Extract the (X, Y) coordinate from the center of the cell holding the provided text.  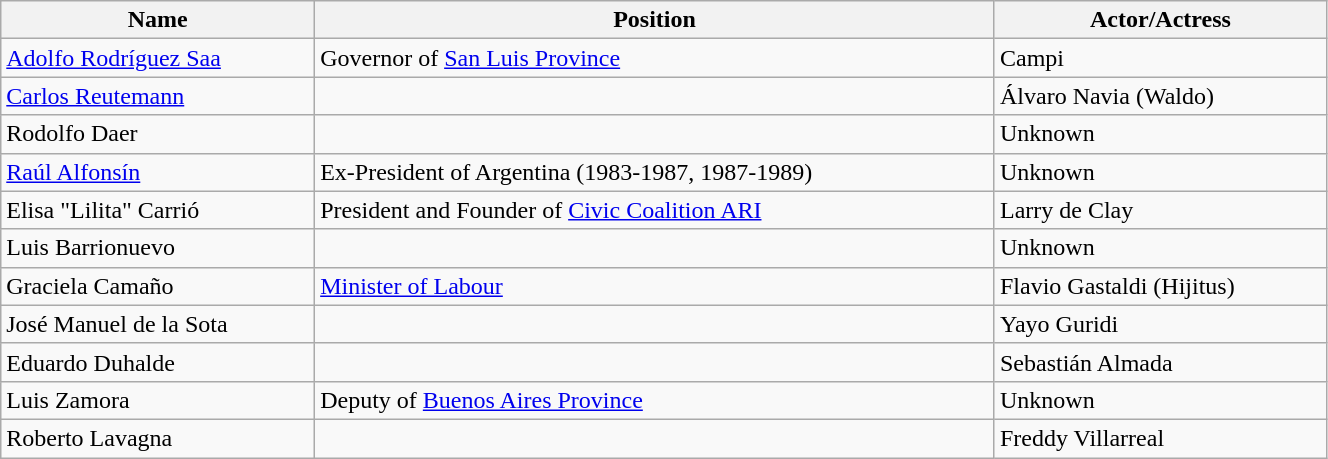
Luis Barrionuevo (158, 248)
Elisa "Lilita" Carrió (158, 210)
Adolfo Rodríguez Saa (158, 58)
Actor/Actress (1160, 20)
Position (655, 20)
Freddy Villarreal (1160, 438)
Álvaro Navia (Waldo) (1160, 96)
Carlos Reutemann (158, 96)
Deputy of Buenos Aires Province (655, 400)
Larry de Clay (1160, 210)
Roberto Lavagna (158, 438)
Governor of San Luis Province (655, 58)
President and Founder of Civic Coalition ARI (655, 210)
Name (158, 20)
Minister of Labour (655, 286)
Ex-President of Argentina (1983-1987, 1987-1989) (655, 172)
Flavio Gastaldi (Hijitus) (1160, 286)
Graciela Camaño (158, 286)
Sebastián Almada (1160, 362)
Eduardo Duhalde (158, 362)
José Manuel de la Sota (158, 324)
Rodolfo Daer (158, 134)
Luis Zamora (158, 400)
Raúl Alfonsín (158, 172)
Yayo Guridi (1160, 324)
Campi (1160, 58)
